Capture the cell that displays the provided text and extract its (x, y) central coordinate. 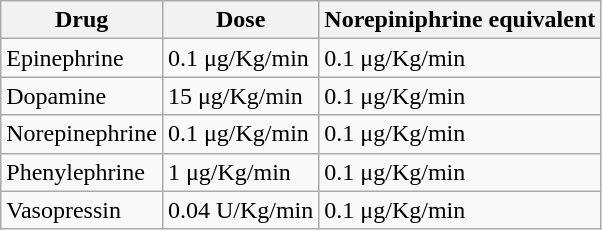
Dose (240, 20)
Drug (82, 20)
15 μg/Kg/min (240, 96)
0.04 U/Kg/min (240, 210)
1 μg/Kg/min (240, 172)
Norepinephrine (82, 134)
Vasopressin (82, 210)
Epinephrine (82, 58)
Norepiniphrine equivalent (460, 20)
Dopamine (82, 96)
Phenylephrine (82, 172)
